From the cell containing the given text, extract its center point as (x, y) coordinate. 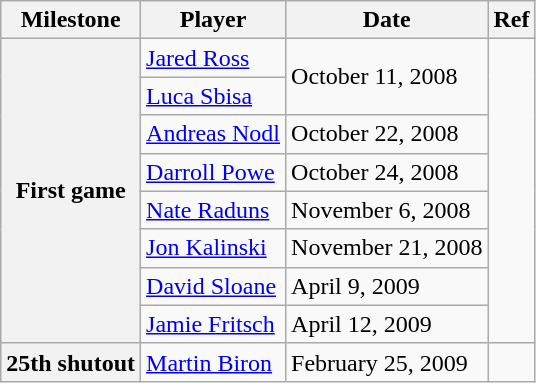
Ref (512, 20)
April 9, 2009 (387, 286)
February 25, 2009 (387, 362)
Andreas Nodl (214, 134)
Milestone (71, 20)
April 12, 2009 (387, 324)
25th shutout (71, 362)
Martin Biron (214, 362)
November 21, 2008 (387, 248)
Luca Sbisa (214, 96)
Date (387, 20)
Player (214, 20)
First game (71, 191)
Jon Kalinski (214, 248)
David Sloane (214, 286)
October 11, 2008 (387, 77)
November 6, 2008 (387, 210)
Nate Raduns (214, 210)
Darroll Powe (214, 172)
October 24, 2008 (387, 172)
Jamie Fritsch (214, 324)
October 22, 2008 (387, 134)
Jared Ross (214, 58)
